Extract the (x, y) coordinate from the center of the cell holding the provided text.  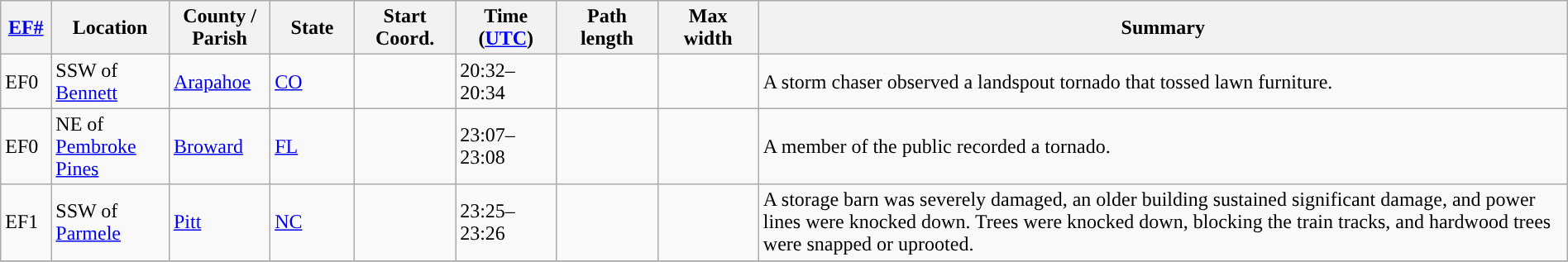
23:25–23:26 (506, 222)
FL (313, 146)
A member of the public recorded a tornado. (1163, 146)
A storm chaser observed a landspout tornado that tossed lawn furniture. (1163, 81)
Start Coord. (404, 28)
Broward (219, 146)
Max width (708, 28)
Path length (607, 28)
Arapahoe (219, 81)
EF# (26, 28)
EF1 (26, 222)
20:32–20:34 (506, 81)
Location (111, 28)
Summary (1163, 28)
CO (313, 81)
23:07–23:08 (506, 146)
NE of Pembroke Pines (111, 146)
NC (313, 222)
SSW of Bennett (111, 81)
State (313, 28)
SSW of Parmele (111, 222)
County / Parish (219, 28)
Pitt (219, 222)
Time (UTC) (506, 28)
